Provide the (x, y) coordinate of the cell's center where the given text is located.  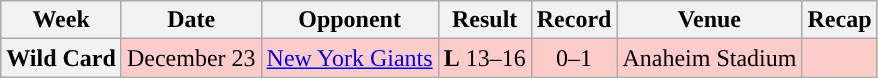
L 13–16 (484, 58)
Wild Card (62, 58)
Record (574, 20)
Anaheim Stadium (710, 58)
December 23 (191, 58)
Week (62, 20)
Result (484, 20)
0–1 (574, 58)
Venue (710, 20)
Opponent (350, 20)
Recap (840, 20)
New York Giants (350, 58)
Date (191, 20)
